Scan for the cell matching the given text and deliver its (X, Y) coordinate at center. 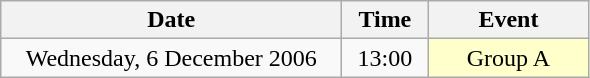
Event (508, 20)
Group A (508, 58)
Wednesday, 6 December 2006 (172, 58)
Date (172, 20)
13:00 (385, 58)
Time (385, 20)
